Capture the cell that displays the provided text and extract its (X, Y) central coordinate. 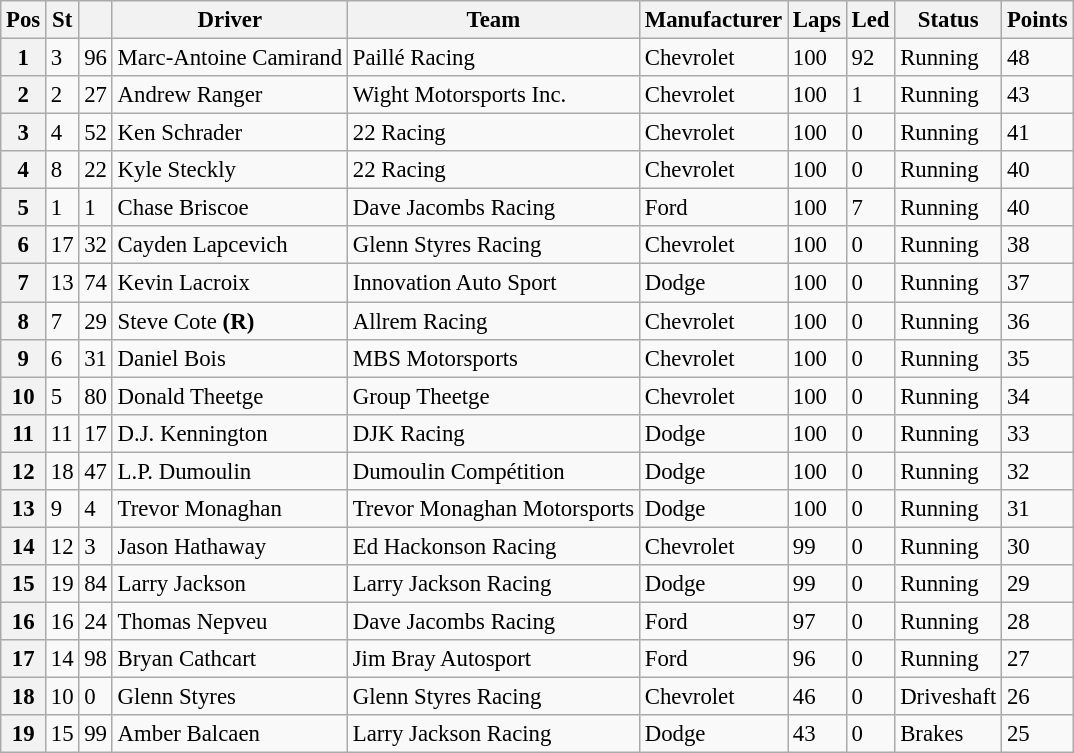
Paillé Racing (493, 58)
80 (96, 396)
Bryan Cathcart (230, 659)
St (62, 20)
47 (96, 471)
Kyle Steckly (230, 170)
24 (96, 621)
Steve Cote (R) (230, 321)
92 (870, 58)
Driveshaft (948, 697)
34 (1038, 396)
46 (818, 697)
L.P. Dumoulin (230, 471)
Jim Bray Autosport (493, 659)
22 (96, 170)
25 (1038, 734)
35 (1038, 358)
DJK Racing (493, 433)
98 (96, 659)
48 (1038, 58)
26 (1038, 697)
Thomas Nepveu (230, 621)
38 (1038, 245)
Cayden Lapcevich (230, 245)
Manufacturer (713, 20)
84 (96, 584)
Team (493, 20)
52 (96, 133)
Marc-Antoine Camirand (230, 58)
Trevor Monaghan Motorsports (493, 509)
Glenn Styres (230, 697)
Innovation Auto Sport (493, 283)
74 (96, 283)
Amber Balcaen (230, 734)
30 (1038, 546)
Trevor Monaghan (230, 509)
Driver (230, 20)
41 (1038, 133)
Larry Jackson (230, 584)
MBS Motorsports (493, 358)
Daniel Bois (230, 358)
33 (1038, 433)
97 (818, 621)
Ken Schrader (230, 133)
Kevin Lacroix (230, 283)
Wight Motorsports Inc. (493, 95)
Ed Hackonson Racing (493, 546)
Led (870, 20)
Status (948, 20)
28 (1038, 621)
D.J. Kennington (230, 433)
Laps (818, 20)
Dumoulin Compétition (493, 471)
Pos (24, 20)
Andrew Ranger (230, 95)
Allrem Racing (493, 321)
Chase Briscoe (230, 208)
36 (1038, 321)
Jason Hathaway (230, 546)
37 (1038, 283)
Donald Theetge (230, 396)
Brakes (948, 734)
Group Theetge (493, 396)
Points (1038, 20)
